Detect which cell encompasses the target text, then output its [X, Y] center coordinate. 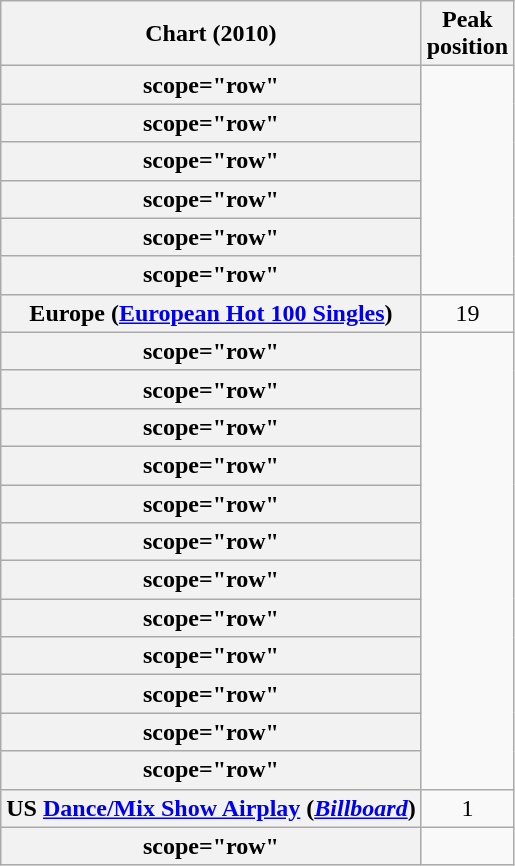
1 [467, 808]
Chart (2010) [211, 34]
19 [467, 313]
US Dance/Mix Show Airplay (Billboard) [211, 808]
Peakposition [467, 34]
Europe (European Hot 100 Singles) [211, 313]
